Scan for the cell matching the given text and deliver its [X, Y] coordinate at center. 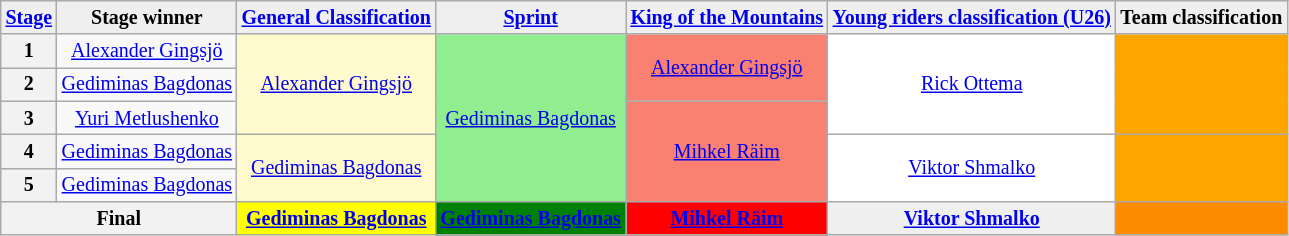
Rick Ottema [972, 85]
1 [29, 52]
2 [29, 84]
Stage winner [147, 18]
Young riders classification (U26) [972, 18]
Stage [29, 18]
Yuri Metlushenko [147, 118]
3 [29, 118]
Final [119, 218]
King of the Mountains [727, 18]
Sprint [531, 18]
General Classification [336, 18]
Team classification [1202, 18]
4 [29, 152]
5 [29, 184]
